For the text-containing cell, return its midpoint in [X, Y] coordinate format. 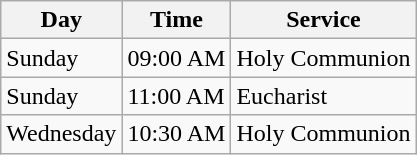
10:30 AM [176, 134]
09:00 AM [176, 58]
Eucharist [324, 96]
Service [324, 20]
Day [62, 20]
Time [176, 20]
11:00 AM [176, 96]
Wednesday [62, 134]
